Capture the cell that displays the provided text and extract its [x, y] central coordinate. 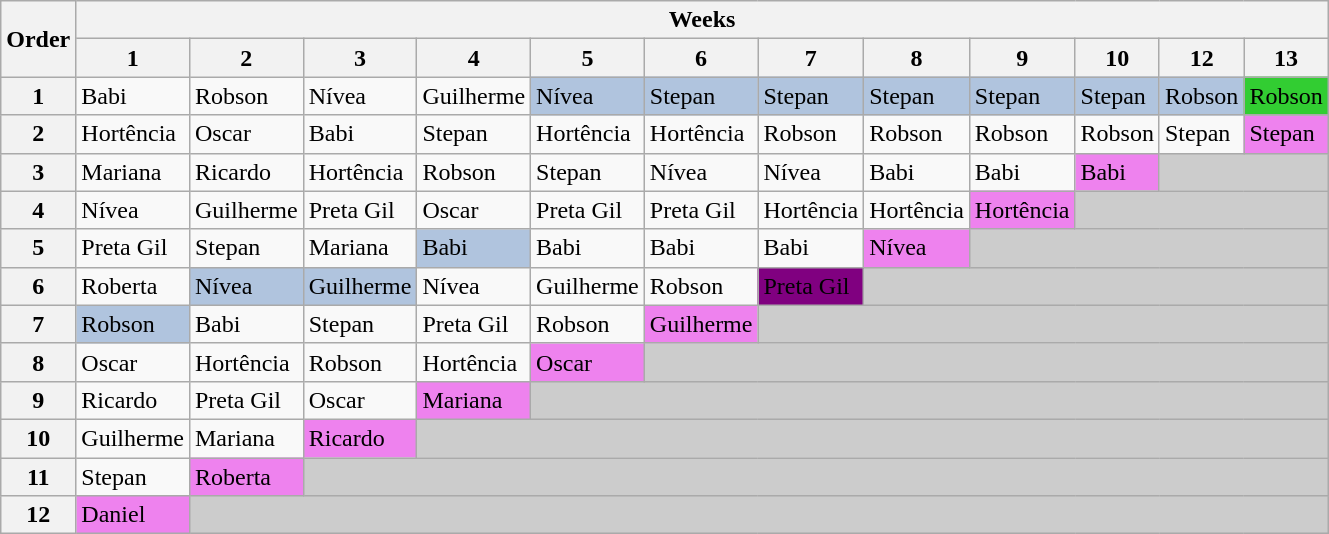
13 [1286, 58]
11 [38, 477]
Order [38, 39]
Weeks [702, 20]
Daniel [133, 515]
